Search for the cell housing the specified text and yield its [x, y] center coordinate. 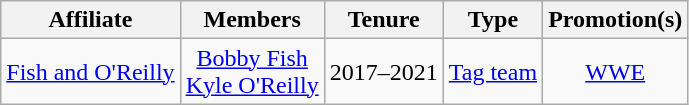
Tenure [384, 20]
Members [252, 20]
Promotion(s) [616, 20]
Type [492, 20]
Tag team [492, 72]
WWE [616, 72]
2017–2021 [384, 72]
Bobby FishKyle O'Reilly [252, 72]
Fish and O'Reilly [90, 72]
Affiliate [90, 20]
